Detect which cell encompasses the target text, then output its (X, Y) center coordinate. 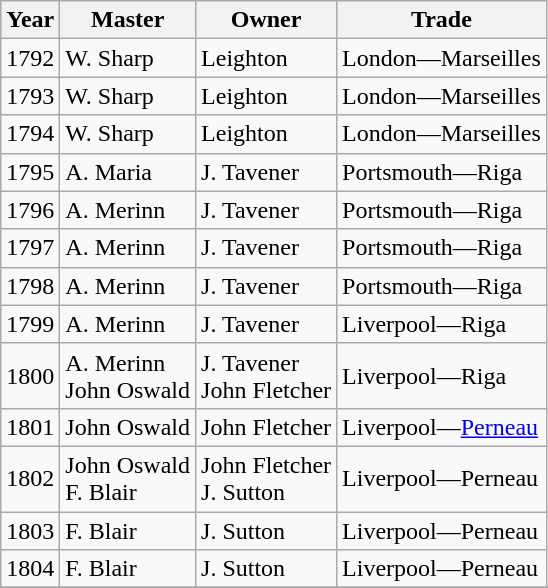
1799 (30, 324)
A. Maria (128, 172)
1804 (30, 569)
Year (30, 20)
A. MerinnJohn Oswald (128, 376)
1800 (30, 376)
1801 (30, 427)
John OswaldF. Blair (128, 478)
Owner (266, 20)
1797 (30, 248)
Trade (442, 20)
Master (128, 20)
1793 (30, 96)
John Oswald (128, 427)
1794 (30, 134)
1798 (30, 286)
John FletcherJ. Sutton (266, 478)
1795 (30, 172)
J. TavenerJohn Fletcher (266, 376)
1803 (30, 531)
1796 (30, 210)
1792 (30, 58)
John Fletcher (266, 427)
1802 (30, 478)
